For the text-containing cell, return its midpoint in (X, Y) coordinate format. 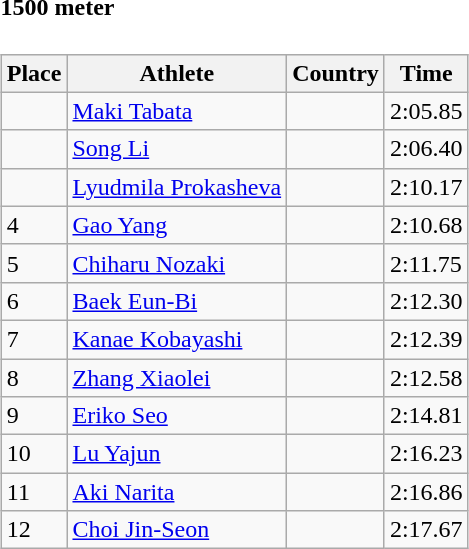
2:12.58 (426, 378)
2:16.23 (426, 454)
Kanae Kobayashi (177, 339)
2:11.75 (426, 263)
2:14.81 (426, 416)
2:06.40 (426, 149)
12 (34, 530)
Song Li (177, 149)
Zhang Xiaolei (177, 378)
2:10.17 (426, 187)
2:12.39 (426, 339)
10 (34, 454)
11 (34, 492)
Aki Narita (177, 492)
Time (426, 73)
Country (336, 73)
4 (34, 225)
5 (34, 263)
Lyudmila Prokasheva (177, 187)
6 (34, 301)
Gao Yang (177, 225)
Eriko Seo (177, 416)
2:17.67 (426, 530)
Maki Tabata (177, 111)
8 (34, 378)
Baek Eun-Bi (177, 301)
Athlete (177, 73)
Choi Jin-Seon (177, 530)
Lu Yajun (177, 454)
2:12.30 (426, 301)
9 (34, 416)
2:16.86 (426, 492)
2:05.85 (426, 111)
Chiharu Nozaki (177, 263)
2:10.68 (426, 225)
Place (34, 73)
7 (34, 339)
